Scan for the cell matching the given text and deliver its (x, y) coordinate at center. 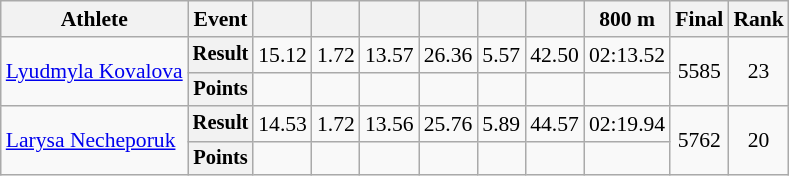
25.76 (448, 124)
5762 (699, 140)
02:19.94 (627, 124)
15.12 (282, 55)
Larysa Necheporuk (94, 140)
14.53 (282, 124)
20 (758, 140)
02:13.52 (627, 55)
44.57 (554, 124)
5.57 (501, 55)
Athlete (94, 19)
23 (758, 72)
13.56 (390, 124)
Event (221, 19)
Lyudmyla Kovalova (94, 72)
800 m (627, 19)
13.57 (390, 55)
5585 (699, 72)
Rank (758, 19)
5.89 (501, 124)
42.50 (554, 55)
26.36 (448, 55)
Final (699, 19)
